Detect which cell encompasses the target text, then output its (X, Y) center coordinate. 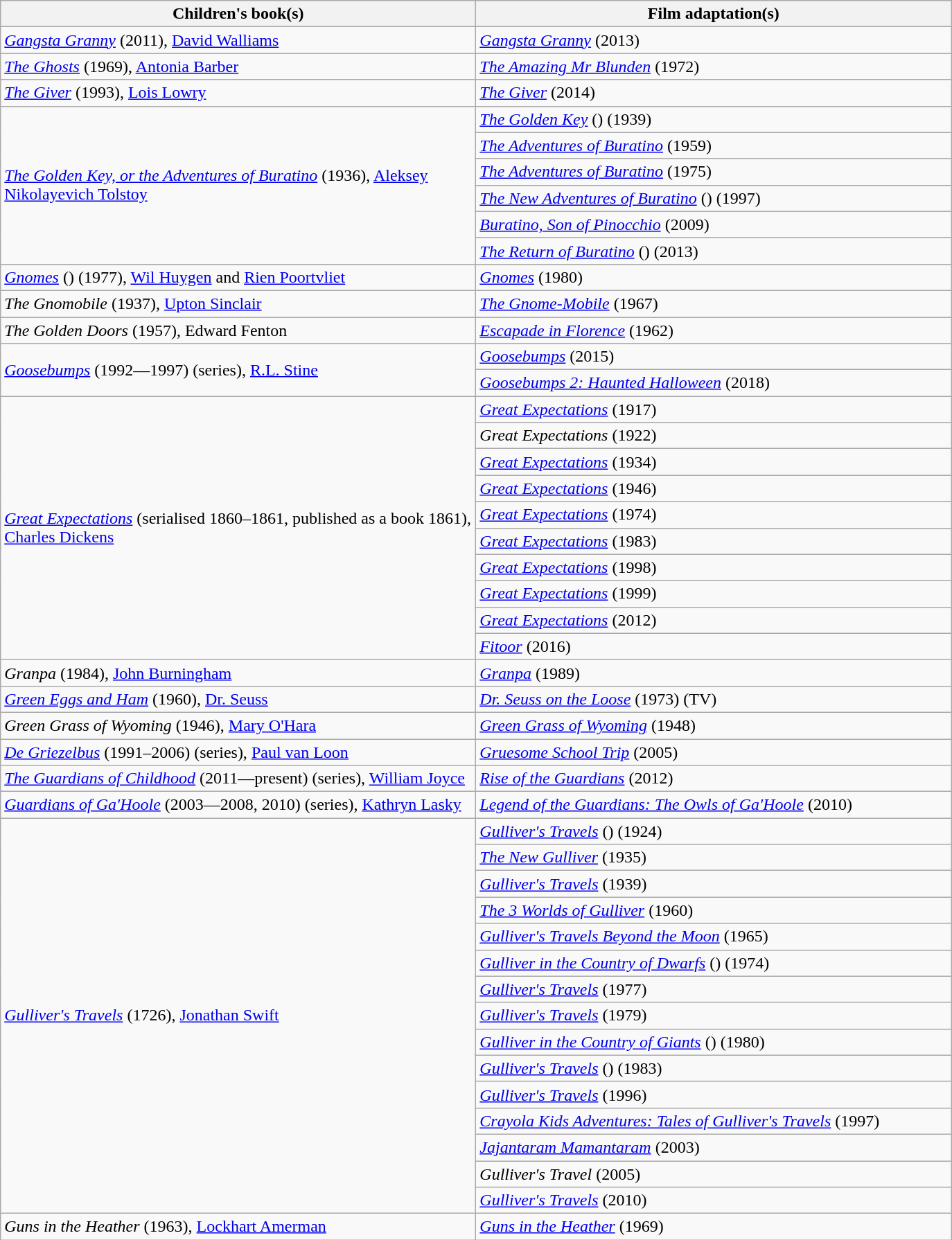
Goosebumps (1992—1997) (series), R.L. Stine (238, 370)
Guardians of Ga'Hoole (2003—2008, 2010) (series), Kathryn Lasky (238, 805)
Great Expectations (2012) (714, 620)
The Adventures of Buratino (1975) (714, 172)
Granpa (1984), John Burningham (238, 673)
Gangsta Granny (2011), David Walliams (238, 40)
The Adventures of Buratino (1959) (714, 145)
Crayola Kids Adventures: Tales of Gulliver's Travels (1997) (714, 1121)
Great Expectations (1974) (714, 515)
Great Expectations (1917) (714, 409)
The Guardians of Childhood (2011—present) (series), William Joyce (238, 779)
Gulliver's Travel (2005) (714, 1174)
The Golden Key, or the Adventures of Buratino (1936), Aleksey Nikolayevich Tolstoy (238, 185)
Fitoor (2016) (714, 646)
Guns in the Heather (1969) (714, 1227)
The Amazing Mr Blunden (1972) (714, 67)
Gulliver's Travels (1977) (714, 989)
Gruesome School Trip (2005) (714, 752)
The Golden Key () (1939) (714, 119)
Gulliver's Travels () (1983) (714, 1068)
Gulliver's Travels (2010) (714, 1201)
The Return of Buratino () (2013) (714, 251)
Film adaptation(s) (714, 14)
The New Adventures of Buratino () (1997) (714, 198)
The 3 Worlds of Gulliver (1960) (714, 910)
The Giver (1993), Lois Lowry (238, 93)
Dr. Seuss on the Loose (1973) (TV) (714, 699)
Goosebumps (2015) (714, 357)
The New Gulliver (1935) (714, 858)
Gnomes (1980) (714, 277)
Granpa (1989) (714, 673)
Great Expectations (1922) (714, 436)
Gulliver's Travels (1726), Jonathan Swift (238, 1016)
Gulliver's Travels (1939) (714, 884)
Legend of the Guardians: The Owls of Ga'Hoole (2010) (714, 805)
The Golden Doors (1957), Edward Fenton (238, 330)
Gangsta Granny (2013) (714, 40)
Great Expectations (1934) (714, 462)
Green Eggs and Ham (1960), Dr. Seuss (238, 699)
Green Grass of Wyoming (1946), Mary O'Hara (238, 725)
Children's book(s) (238, 14)
Buratino, Son of Pinocchio (2009) (714, 224)
Gulliver's Travels Beyond the Moon (1965) (714, 937)
The Gnome-Mobile (1967) (714, 303)
Gulliver in the Country of Dwarfs () (1974) (714, 963)
Escapade in Florence (1962) (714, 330)
Great Expectations (1998) (714, 567)
Rise of the Guardians (2012) (714, 779)
Great Expectations (serialised 1860–1861, published as a book 1861), Charles Dickens (238, 528)
Gnomes () (1977), Wil Huygen and Rien Poortvliet (238, 277)
Great Expectations (1983) (714, 541)
The Gnomobile (1937), Upton Sinclair (238, 303)
Gulliver in the Country of Giants () (1980) (714, 1042)
The Ghosts (1969), Antonia Barber (238, 67)
Goosebumps 2: Haunted Halloween (2018) (714, 383)
Gulliver's Travels (1996) (714, 1095)
Great Expectations (1999) (714, 594)
The Giver (2014) (714, 93)
Gulliver's Travels (1979) (714, 1016)
Great Expectations (1946) (714, 488)
Green Grass of Wyoming (1948) (714, 725)
Guns in the Heather (1963), Lockhart Amerman (238, 1227)
Jajantaram Mamantaram (2003) (714, 1147)
Gulliver's Travels () (1924) (714, 831)
De Griezelbus (1991–2006) (series), Paul van Loon (238, 752)
